Pinpoint the cell where the given text exists, returning its (X, Y) midpoint coordinate. 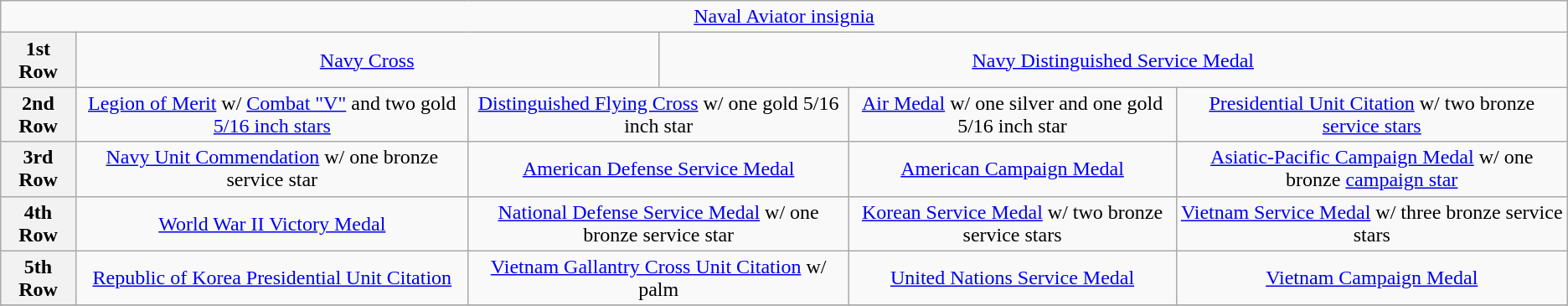
Legion of Merit w/ Combat "V" and two gold 5/16 inch stars (271, 114)
Navy Distinguished Service Medal (1112, 60)
Navy Cross (367, 60)
American Defense Service Medal (658, 169)
World War II Victory Medal (271, 223)
1st Row (39, 60)
American Campaign Medal (1012, 169)
Vietnam Service Medal w/ three bronze service stars (1372, 223)
Naval Aviator insignia (784, 17)
Vietnam Campaign Medal (1372, 278)
3rd Row (39, 169)
Distinguished Flying Cross w/ one gold 5/16 inch star (658, 114)
Republic of Korea Presidential Unit Citation (271, 278)
National Defense Service Medal w/ one bronze service star (658, 223)
Asiatic-Pacific Campaign Medal w/ one bronze campaign star (1372, 169)
Korean Service Medal w/ two bronze service stars (1012, 223)
5th Row (39, 278)
United Nations Service Medal (1012, 278)
2nd Row (39, 114)
Air Medal w/ one silver and one gold 5/16 inch star (1012, 114)
Vietnam Gallantry Cross Unit Citation w/ palm (658, 278)
4th Row (39, 223)
Presidential Unit Citation w/ two bronze service stars (1372, 114)
Navy Unit Commendation w/ one bronze service star (271, 169)
